Return the (x, y) coordinate for the center point of the cell that contains the specified text.  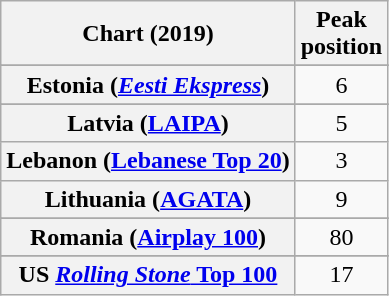
17 (341, 275)
3 (341, 161)
Chart (2019) (148, 34)
Latvia (LAIPA) (148, 123)
Estonia (Eesti Ekspress) (148, 85)
5 (341, 123)
Lebanon (Lebanese Top 20) (148, 161)
US Rolling Stone Top 100 (148, 275)
9 (341, 199)
Romania (Airplay 100) (148, 237)
80 (341, 237)
6 (341, 85)
Peakposition (341, 34)
Lithuania (AGATA) (148, 199)
